Locate the cell with the specified text and output its (x, y) center coordinate. 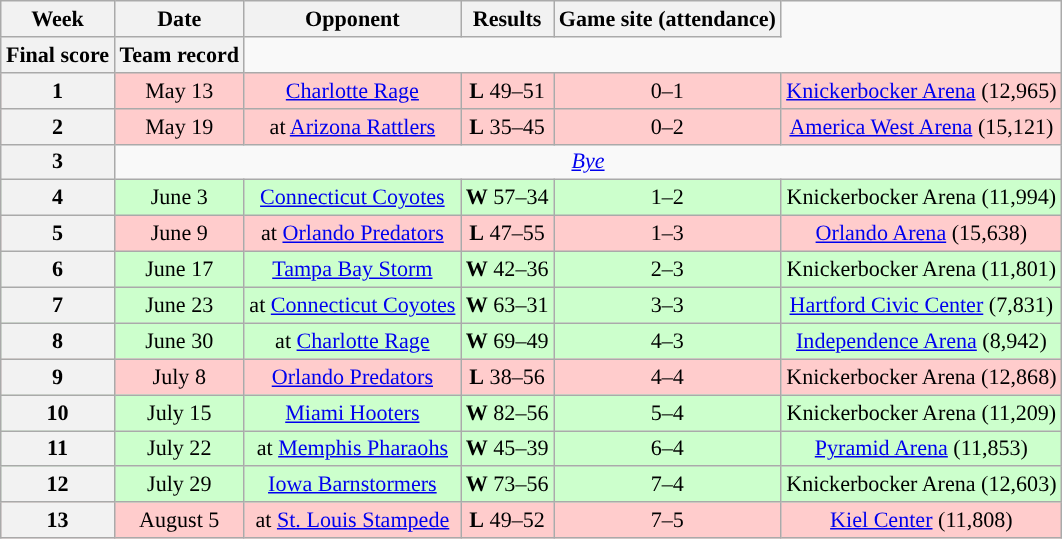
W 82–56 (508, 412)
July 8 (179, 377)
June 23 (179, 305)
June 3 (179, 198)
3 (58, 162)
W 57–34 (508, 198)
L 47–55 (508, 233)
8 (58, 341)
Connecticut Coyotes (352, 198)
at Charlotte Rage (352, 341)
June 9 (179, 233)
5 (58, 233)
L 49–51 (508, 90)
May 13 (179, 90)
L 35–45 (508, 126)
7–5 (668, 520)
13 (58, 520)
Knickerbocker Arena (12,868) (922, 377)
June 17 (179, 269)
Final score (58, 54)
W 73–56 (508, 484)
Orlando Predators (352, 377)
11 (58, 448)
at Connecticut Coyotes (352, 305)
L 38–56 (508, 377)
W 42–36 (508, 269)
5–4 (668, 412)
Bye (588, 162)
Knickerbocker Arena (11,209) (922, 412)
9 (58, 377)
0–2 (668, 126)
June 30 (179, 341)
Kiel Center (11,808) (922, 520)
4–4 (668, 377)
7 (58, 305)
1–2 (668, 198)
0–1 (668, 90)
Game site (attendance) (668, 18)
Pyramid Arena (11,853) (922, 448)
4–3 (668, 341)
12 (58, 484)
6–4 (668, 448)
Results (508, 18)
1 (58, 90)
Knickerbocker Arena (12,603) (922, 484)
Iowa Barnstormers (352, 484)
America West Arena (15,121) (922, 126)
W 45–39 (508, 448)
Knickerbocker Arena (11,994) (922, 198)
Orlando Arena (15,638) (922, 233)
May 19 (179, 126)
July 29 (179, 484)
Tampa Bay Storm (352, 269)
2–3 (668, 269)
10 (58, 412)
Week (58, 18)
W 69–49 (508, 341)
at Arizona Rattlers (352, 126)
Team record (179, 54)
7–4 (668, 484)
L 49–52 (508, 520)
1–3 (668, 233)
Knickerbocker Arena (12,965) (922, 90)
August 5 (179, 520)
at Memphis Pharaohs (352, 448)
2 (58, 126)
at Orlando Predators (352, 233)
Date (179, 18)
W 63–31 (508, 305)
Independence Arena (8,942) (922, 341)
Knickerbocker Arena (11,801) (922, 269)
Miami Hooters (352, 412)
Hartford Civic Center (7,831) (922, 305)
at St. Louis Stampede (352, 520)
3–3 (668, 305)
Charlotte Rage (352, 90)
July 22 (179, 448)
July 15 (179, 412)
4 (58, 198)
Opponent (352, 18)
6 (58, 269)
